Output the (x, y) coordinate of the center of the cell containing the given text.  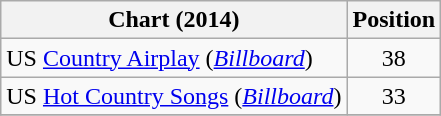
Position (394, 20)
US Country Airplay (Billboard) (174, 58)
US Hot Country Songs (Billboard) (174, 96)
33 (394, 96)
38 (394, 58)
Chart (2014) (174, 20)
